Extract the (x, y) coordinate from the center of the cell holding the provided text.  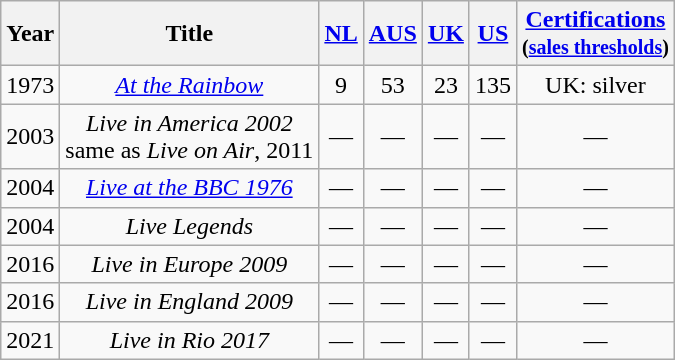
Live in Europe 2009 (190, 264)
UK (446, 34)
Year (30, 34)
Live in England 2009 (190, 302)
US (492, 34)
Title (190, 34)
2021 (30, 340)
Live at the BBC 1976 (190, 188)
Certifications(sales thresholds) (595, 34)
At the Rainbow (190, 85)
Live in Rio 2017 (190, 340)
UK: silver (595, 85)
9 (341, 85)
135 (492, 85)
NL (341, 34)
Live in America 2002same as Live on Air, 2011 (190, 136)
AUS (392, 34)
Live Legends (190, 226)
1973 (30, 85)
2003 (30, 136)
53 (392, 85)
23 (446, 85)
